Identify which cell holds the provided text, then report its (X, Y) central coordinate. 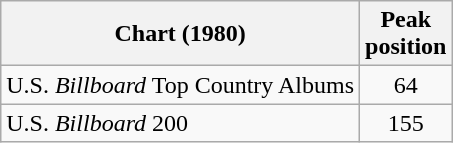
64 (406, 85)
155 (406, 123)
Chart (1980) (180, 34)
Peakposition (406, 34)
U.S. Billboard Top Country Albums (180, 85)
U.S. Billboard 200 (180, 123)
